From the cell containing the given text, extract its center point as [X, Y] coordinate. 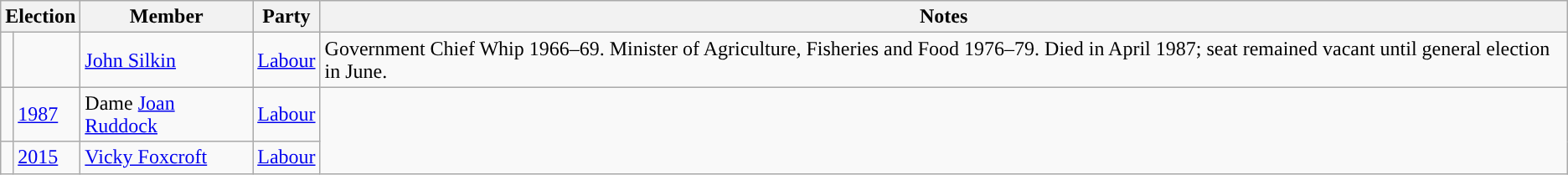
Election [40, 17]
Member [167, 17]
Party [286, 17]
2015 [47, 157]
1987 [47, 114]
Dame Joan Ruddock [167, 114]
Notes [943, 17]
Vicky Foxcroft [167, 157]
John Silkin [167, 60]
